Find where the given text appears and provide that cell's center as [x, y] coordinate. 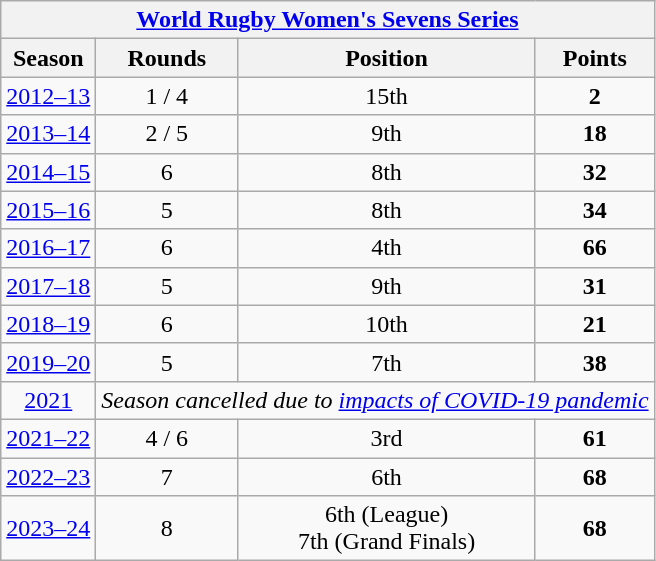
10th [387, 324]
2014–15 [48, 172]
31 [594, 286]
2019–20 [48, 362]
2022–23 [48, 477]
2023–24 [48, 528]
4th [387, 248]
7 [167, 477]
6th [387, 477]
4 / 6 [167, 438]
Season [48, 58]
Position [387, 58]
8 [167, 528]
1 / 4 [167, 96]
2017–18 [48, 286]
38 [594, 362]
2 / 5 [167, 134]
2021 [48, 400]
2 [594, 96]
2015–16 [48, 210]
Rounds [167, 58]
66 [594, 248]
3rd [387, 438]
2016–17 [48, 248]
2018–19 [48, 324]
2013–14 [48, 134]
7th [387, 362]
34 [594, 210]
18 [594, 134]
15th [387, 96]
World Rugby Women's Sevens Series [328, 20]
Points [594, 58]
21 [594, 324]
61 [594, 438]
32 [594, 172]
2012–13 [48, 96]
Season cancelled due to impacts of COVID-19 pandemic [375, 400]
2021–22 [48, 438]
6th (League)7th (Grand Finals) [387, 528]
